Return [X, Y] of the center of cell containing provided text 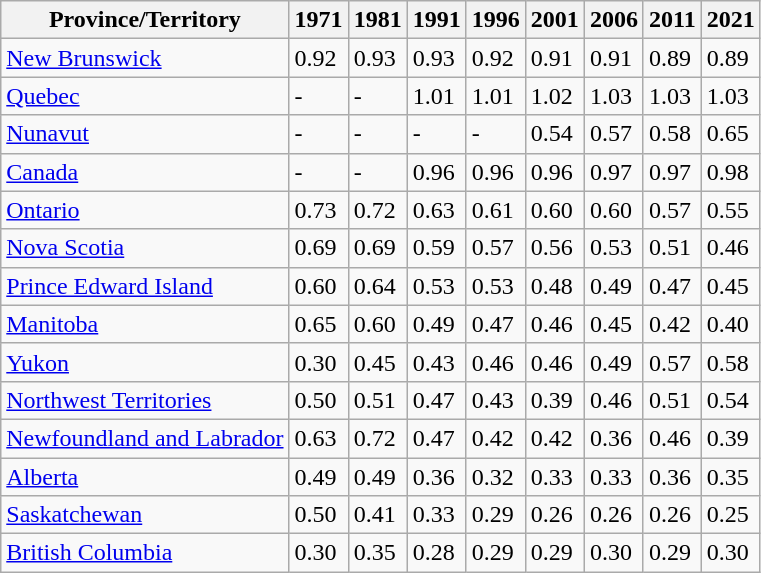
Saskatchewan [145, 515]
Nova Scotia [145, 248]
0.61 [496, 210]
Newfoundland and Labrador [145, 438]
British Columbia [145, 553]
Prince Edward Island [145, 286]
0.41 [378, 515]
Nunavut [145, 134]
Yukon [145, 362]
0.73 [318, 210]
0.32 [496, 477]
2001 [554, 20]
2006 [614, 20]
1981 [378, 20]
2021 [730, 20]
0.25 [730, 515]
0.56 [554, 248]
Province/Territory [145, 20]
Northwest Territories [145, 400]
0.28 [436, 553]
Canada [145, 172]
Ontario [145, 210]
1991 [436, 20]
Quebec [145, 96]
Alberta [145, 477]
1.02 [554, 96]
0.59 [436, 248]
1971 [318, 20]
Manitoba [145, 324]
1996 [496, 20]
0.64 [378, 286]
0.98 [730, 172]
New Brunswick [145, 58]
0.55 [730, 210]
2011 [672, 20]
0.40 [730, 324]
0.48 [554, 286]
